Locate the cell with the specified text and output its (x, y) center coordinate. 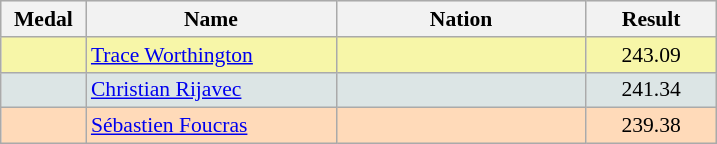
241.34 (651, 90)
Trace Worthington (211, 55)
Christian Rijavec (211, 90)
Nation (461, 19)
Result (651, 19)
239.38 (651, 126)
Sébastien Foucras (211, 126)
Medal (44, 19)
243.09 (651, 55)
Name (211, 19)
